Find where the given text appears and provide that cell's center as [x, y] coordinate. 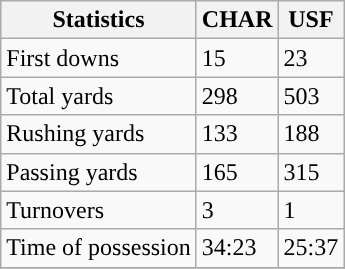
15 [237, 58]
Time of possession [99, 248]
1 [311, 210]
3 [237, 210]
Total yards [99, 96]
23 [311, 58]
CHAR [237, 20]
165 [237, 172]
34:23 [237, 248]
298 [237, 96]
Statistics [99, 20]
First downs [99, 58]
Rushing yards [99, 134]
133 [237, 134]
25:37 [311, 248]
188 [311, 134]
503 [311, 96]
Turnovers [99, 210]
Passing yards [99, 172]
315 [311, 172]
USF [311, 20]
